Pinpoint the cell where the given text exists, returning its [X, Y] midpoint coordinate. 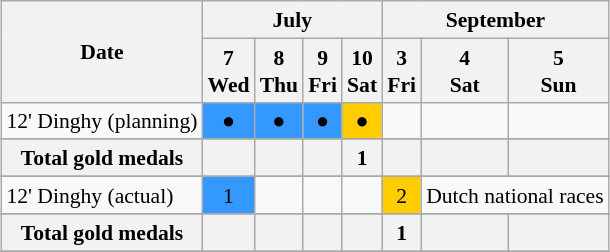
2 [402, 194]
3Fri [402, 70]
Dutch national races [515, 194]
9Fri [322, 70]
7Wed [228, 70]
8Thu [280, 70]
Date [102, 52]
September [495, 20]
July [292, 20]
12' Dinghy (planning) [102, 120]
12' Dinghy (actual) [102, 194]
10Sat [362, 70]
5Sun [558, 70]
4Sat [464, 70]
